Return the [x, y] coordinate for the center point of the cell that contains the specified text.  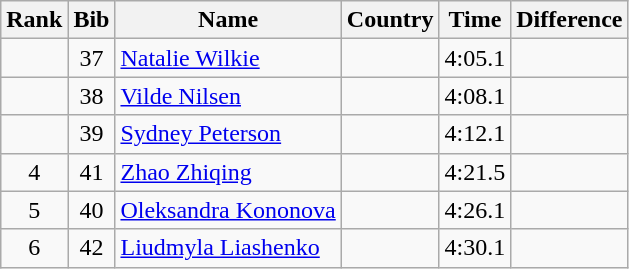
4:21.5 [475, 172]
Zhao Zhiqing [228, 172]
Difference [570, 20]
4:26.1 [475, 210]
4:12.1 [475, 134]
39 [92, 134]
Time [475, 20]
4 [34, 172]
Oleksandra Kononova [228, 210]
4:30.1 [475, 248]
Vilde Nilsen [228, 96]
Natalie Wilkie [228, 58]
38 [92, 96]
42 [92, 248]
Liudmyla Liashenko [228, 248]
37 [92, 58]
4:08.1 [475, 96]
Sydney Peterson [228, 134]
6 [34, 248]
Country [390, 20]
41 [92, 172]
Name [228, 20]
5 [34, 210]
Bib [92, 20]
Rank [34, 20]
40 [92, 210]
4:05.1 [475, 58]
